Capture the cell that displays the provided text and extract its (X, Y) central coordinate. 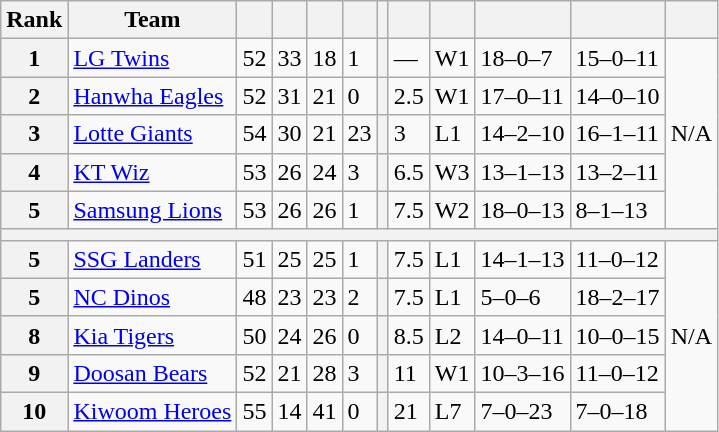
51 (254, 259)
— (408, 58)
10–0–15 (618, 335)
Lotte Giants (152, 134)
54 (254, 134)
Hanwha Eagles (152, 96)
8 (34, 335)
13–2–11 (618, 172)
W2 (452, 210)
14 (290, 411)
14–0–10 (618, 96)
31 (290, 96)
15–0–11 (618, 58)
W3 (452, 172)
7–0–23 (522, 411)
16–1–11 (618, 134)
7–0–18 (618, 411)
6.5 (408, 172)
14–1–13 (522, 259)
41 (324, 411)
18 (324, 58)
14–0–11 (522, 335)
SSG Landers (152, 259)
55 (254, 411)
18–2–17 (618, 297)
Rank (34, 20)
2.5 (408, 96)
28 (324, 373)
L7 (452, 411)
30 (290, 134)
14–2–10 (522, 134)
13–1–13 (522, 172)
9 (34, 373)
Kiwoom Heroes (152, 411)
Doosan Bears (152, 373)
8.5 (408, 335)
4 (34, 172)
50 (254, 335)
Team (152, 20)
18–0–13 (522, 210)
Kia Tigers (152, 335)
KT Wiz (152, 172)
33 (290, 58)
8–1–13 (618, 210)
5–0–6 (522, 297)
48 (254, 297)
Samsung Lions (152, 210)
11 (408, 373)
LG Twins (152, 58)
10–3–16 (522, 373)
18–0–7 (522, 58)
NC Dinos (152, 297)
17–0–11 (522, 96)
10 (34, 411)
L2 (452, 335)
